Capture the cell that displays the provided text and extract its (x, y) central coordinate. 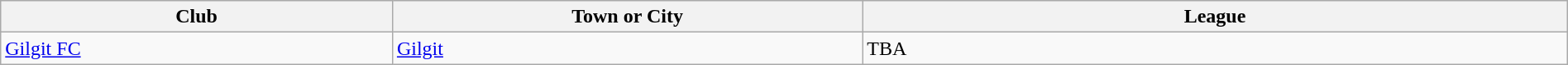
League (1216, 17)
Gilgit FC (197, 48)
Town or City (627, 17)
TBA (1216, 48)
Gilgit (627, 48)
Club (197, 17)
